Capture the cell that displays the provided text and extract its [x, y] central coordinate. 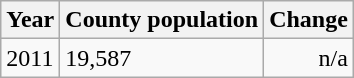
n/a [309, 58]
2011 [30, 58]
County population [162, 20]
Year [30, 20]
Change [309, 20]
19,587 [162, 58]
